Pinpoint the cell where the given text exists, returning its (x, y) midpoint coordinate. 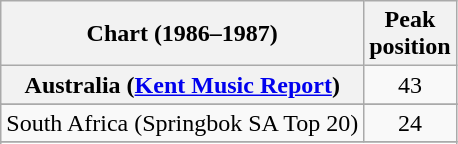
24 (410, 123)
South Africa (Springbok SA Top 20) (182, 123)
43 (410, 85)
Australia (Kent Music Report) (182, 85)
Peakposition (410, 34)
Chart (1986–1987) (182, 34)
